Return [X, Y] of the center of cell containing provided text 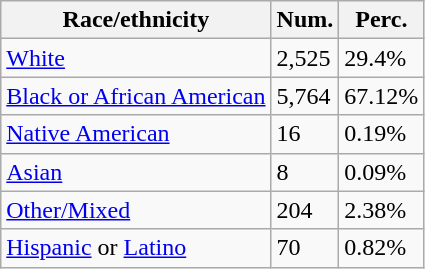
70 [305, 248]
0.09% [382, 172]
16 [305, 134]
Hispanic or Latino [136, 248]
Native American [136, 134]
Perc. [382, 20]
5,764 [305, 96]
Asian [136, 172]
67.12% [382, 96]
Race/ethnicity [136, 20]
Num. [305, 20]
204 [305, 210]
0.19% [382, 134]
Other/Mixed [136, 210]
Black or African American [136, 96]
2,525 [305, 58]
White [136, 58]
29.4% [382, 58]
2.38% [382, 210]
0.82% [382, 248]
8 [305, 172]
